Locate the cell with the specified text and output its [x, y] center coordinate. 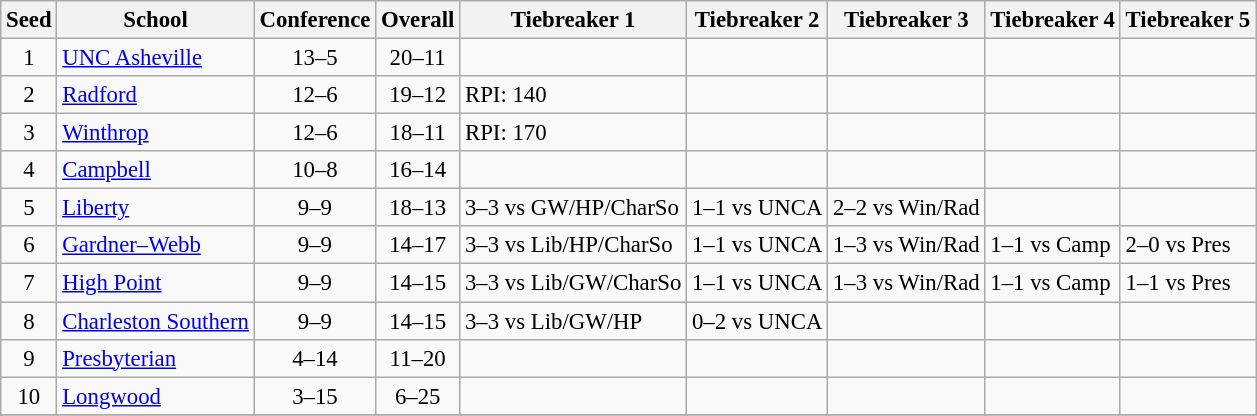
4 [29, 170]
5 [29, 208]
2 [29, 95]
2–2 vs Win/Rad [906, 208]
13–5 [315, 58]
11–20 [418, 358]
Tiebreaker 3 [906, 20]
Seed [29, 20]
0–2 vs UNCA [758, 321]
Gardner–Webb [156, 245]
Tiebreaker 1 [574, 20]
14–17 [418, 245]
High Point [156, 283]
19–12 [418, 95]
18–11 [418, 133]
1–1 vs Pres [1188, 283]
3–3 vs Lib/GW/HP [574, 321]
Overall [418, 20]
3–3 vs Lib/HP/CharSo [574, 245]
9 [29, 358]
Tiebreaker 5 [1188, 20]
Conference [315, 20]
6–25 [418, 396]
3–3 vs Lib/GW/CharSo [574, 283]
7 [29, 283]
Tiebreaker 4 [1052, 20]
10–8 [315, 170]
Charleston Southern [156, 321]
3–3 vs GW/HP/CharSo [574, 208]
RPI: 140 [574, 95]
Liberty [156, 208]
18–13 [418, 208]
16–14 [418, 170]
8 [29, 321]
Radford [156, 95]
4–14 [315, 358]
6 [29, 245]
3 [29, 133]
RPI: 170 [574, 133]
UNC Asheville [156, 58]
School [156, 20]
20–11 [418, 58]
3–15 [315, 396]
Campbell [156, 170]
Longwood [156, 396]
Winthrop [156, 133]
1 [29, 58]
10 [29, 396]
Tiebreaker 2 [758, 20]
2–0 vs Pres [1188, 245]
Presbyterian [156, 358]
